Detect which cell encompasses the target text, then output its (x, y) center coordinate. 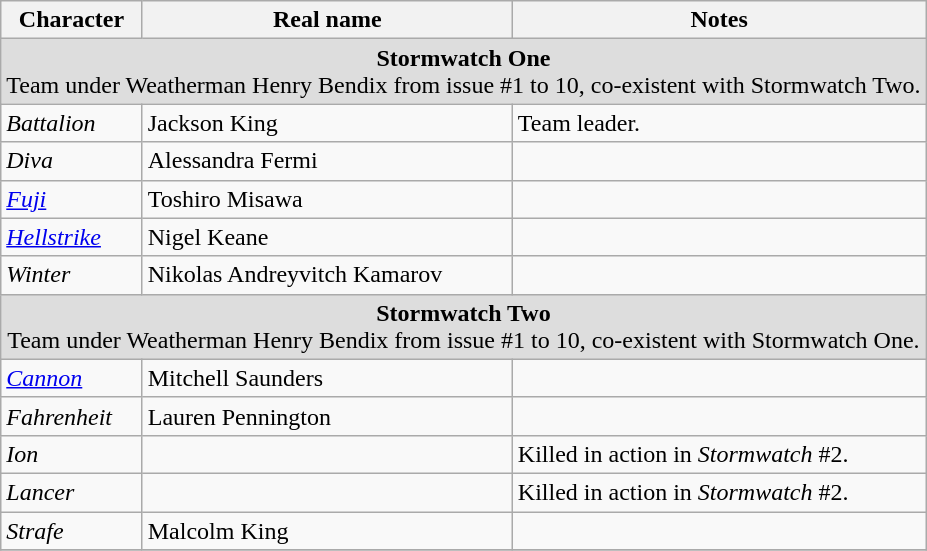
Stormwatch OneTeam under Weatherman Henry Bendix from issue #1 to 10, co-existent with Stormwatch Two. (464, 72)
Nikolas Andreyvitch Kamarov (327, 275)
Real name (327, 20)
Strafe (72, 531)
Stormwatch TwoTeam under Weatherman Henry Bendix from issue #1 to 10, co-existent with Stormwatch One. (464, 326)
Cannon (72, 378)
Notes (719, 20)
Battalion (72, 123)
Mitchell Saunders (327, 378)
Malcolm King (327, 531)
Hellstrike (72, 237)
Fuji (72, 199)
Winter (72, 275)
Diva (72, 161)
Fahrenheit (72, 416)
Jackson King (327, 123)
Character (72, 20)
Nigel Keane (327, 237)
Lauren Pennington (327, 416)
Lancer (72, 492)
Toshiro Misawa (327, 199)
Alessandra Fermi (327, 161)
Ion (72, 454)
Team leader. (719, 123)
